Provide the [x, y] coordinate of the cell's center where the given text is located.  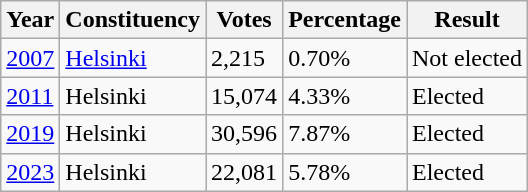
15,074 [244, 96]
2011 [30, 96]
Year [30, 20]
4.33% [345, 96]
Percentage [345, 20]
Votes [244, 20]
Result [466, 20]
22,081 [244, 172]
7.87% [345, 134]
Constituency [133, 20]
2023 [30, 172]
5.78% [345, 172]
Not elected [466, 58]
2,215 [244, 58]
2019 [30, 134]
2007 [30, 58]
30,596 [244, 134]
0.70% [345, 58]
